Determine the (X, Y) coordinate at the center of the cell enclosing the given text.  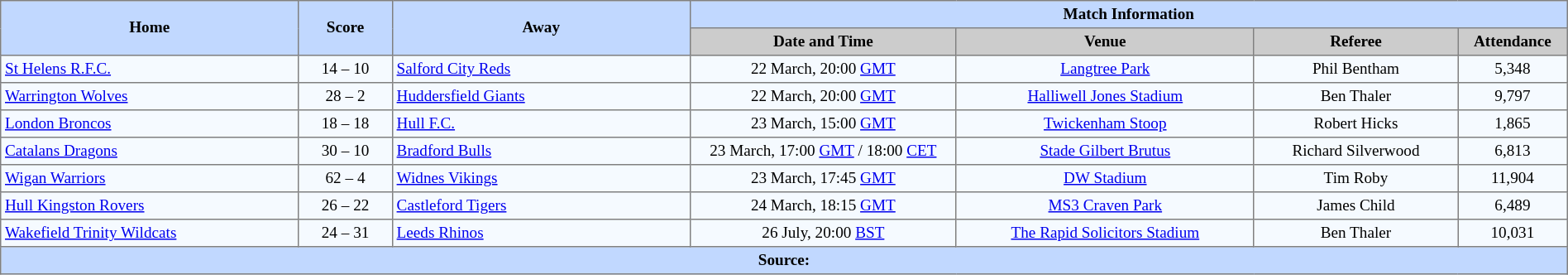
1,865 (1513, 124)
Warrington Wolves (150, 96)
Catalans Dragons (150, 151)
Robert Hicks (1355, 124)
62 – 4 (346, 179)
Home (150, 28)
Stade Gilbert Brutus (1105, 151)
Wigan Warriors (150, 179)
11,904 (1513, 179)
9,797 (1513, 96)
28 – 2 (346, 96)
Date and Time (823, 41)
Venue (1105, 41)
Source: (784, 260)
Richard Silverwood (1355, 151)
23 March, 17:45 GMT (823, 179)
Twickenham Stoop (1105, 124)
23 March, 15:00 GMT (823, 124)
26 July, 20:00 BST (823, 234)
MS3 Craven Park (1105, 205)
14 – 10 (346, 70)
Away (541, 28)
24 March, 18:15 GMT (823, 205)
Salford City Reds (541, 70)
St Helens R.F.C. (150, 70)
DW Stadium (1105, 179)
6,813 (1513, 151)
Langtree Park (1105, 70)
Match Information (1128, 15)
18 – 18 (346, 124)
26 – 22 (346, 205)
James Child (1355, 205)
Hull Kingston Rovers (150, 205)
Hull F.C. (541, 124)
5,348 (1513, 70)
Halliwell Jones Stadium (1105, 96)
30 – 10 (346, 151)
6,489 (1513, 205)
The Rapid Solicitors Stadium (1105, 234)
London Broncos (150, 124)
Referee (1355, 41)
Wakefield Trinity Wildcats (150, 234)
Phil Bentham (1355, 70)
Score (346, 28)
Bradford Bulls (541, 151)
Tim Roby (1355, 179)
Attendance (1513, 41)
Widnes Vikings (541, 179)
Leeds Rhinos (541, 234)
24 – 31 (346, 234)
23 March, 17:00 GMT / 18:00 CET (823, 151)
Huddersfield Giants (541, 96)
Castleford Tigers (541, 205)
10,031 (1513, 234)
